Identify which cell holds the provided text, then report its [x, y] central coordinate. 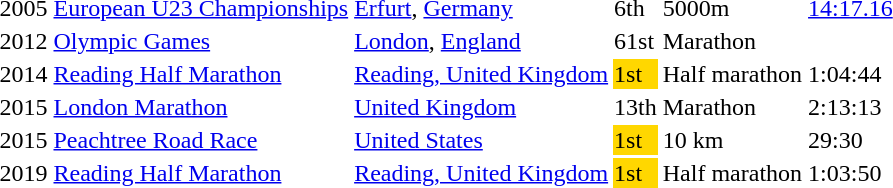
London, England [482, 41]
Peachtree Road Race [201, 140]
10 km [732, 140]
United Kingdom [482, 107]
Olympic Games [201, 41]
13th [636, 107]
61st [636, 41]
United States [482, 140]
London Marathon [201, 107]
